From the cell containing the given text, extract its center point as (x, y) coordinate. 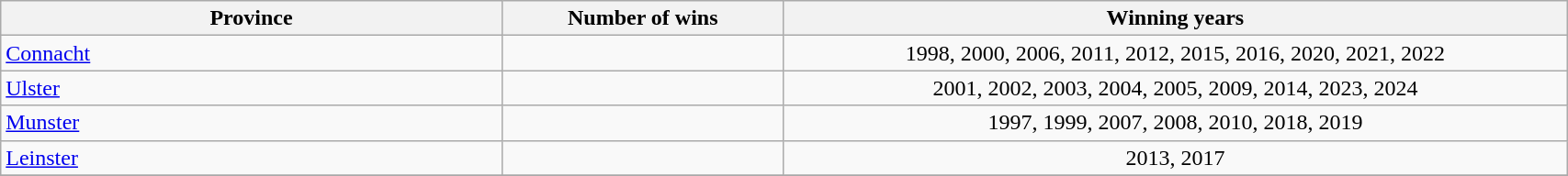
2001, 2002, 2003, 2004, 2005, 2009, 2014, 2023, 2024 (1175, 88)
1998, 2000, 2006, 2011, 2012, 2015, 2016, 2020, 2021, 2022 (1175, 53)
1997, 1999, 2007, 2008, 2010, 2018, 2019 (1175, 123)
Number of wins (643, 18)
Munster (252, 123)
2013, 2017 (1175, 158)
Ulster (252, 88)
Winning years (1175, 18)
Leinster (252, 158)
Connacht (252, 53)
Province (252, 18)
